Pinpoint the cell where the given text exists, returning its [x, y] midpoint coordinate. 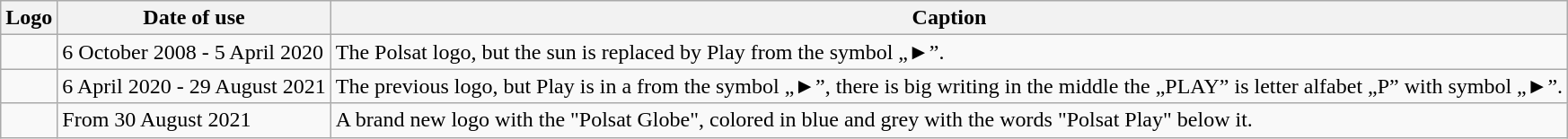
The Polsat logo, but the sun is replaced by Play from the symbol „►”. [948, 52]
From 30 August 2021 [194, 120]
Caption [948, 18]
Logo [29, 18]
6 April 2020 - 29 August 2021 [194, 86]
6 October 2008 - 5 April 2020 [194, 52]
Date of use [194, 18]
A brand new logo with the "Polsat Globe", colored in blue and grey with the words "Polsat Play" below it. [948, 120]
The previous logo, but Play is in a from the symbol „►”, there is big writing in the middle the „PLAY” is letter alfabet „P” with symbol „►”. [948, 86]
